Find where the given text appears and provide that cell's center as (x, y) coordinate. 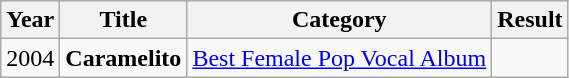
Result (530, 20)
Year (30, 20)
Category (340, 20)
Title (124, 20)
Best Female Pop Vocal Album (340, 58)
Caramelito (124, 58)
2004 (30, 58)
